Pinpoint the cell where the given text exists, returning its [X, Y] midpoint coordinate. 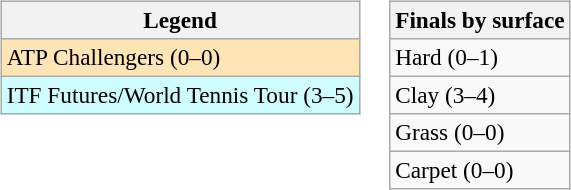
Clay (3–4) [480, 95]
Carpet (0–0) [480, 171]
Finals by surface [480, 20]
Legend [180, 20]
ITF Futures/World Tennis Tour (3–5) [180, 95]
ATP Challengers (0–0) [180, 57]
Grass (0–0) [480, 133]
Hard (0–1) [480, 57]
